From the cell containing the given text, extract its center point as [x, y] coordinate. 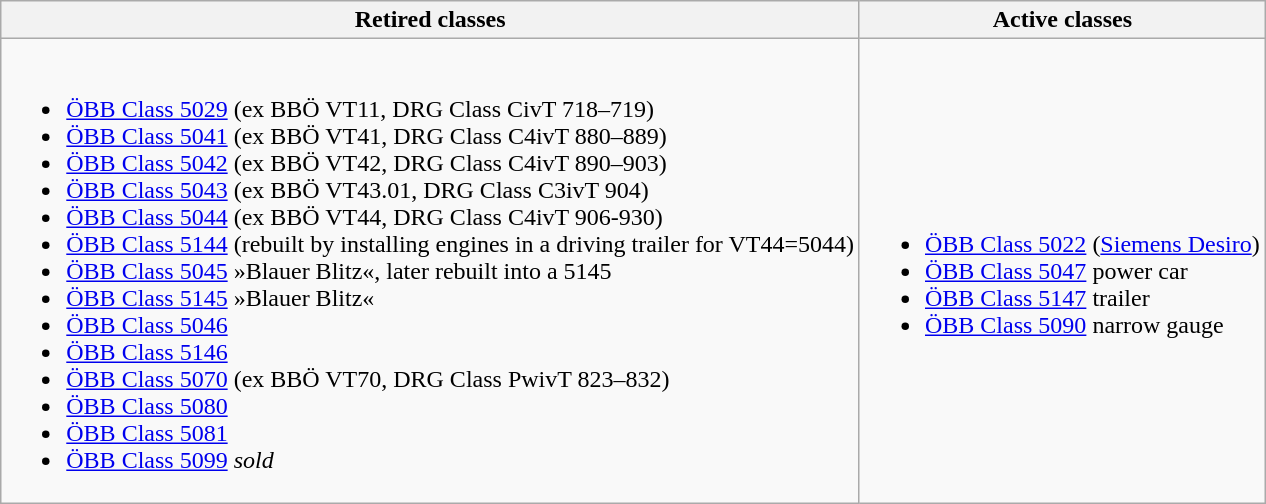
Active classes [1062, 20]
ÖBB Class 5022 (Siemens Desiro)ÖBB Class 5047 power carÖBB Class 5147 trailerÖBB Class 5090 narrow gauge [1062, 271]
Retired classes [430, 20]
